Search for the cell housing the specified text and yield its (x, y) center coordinate. 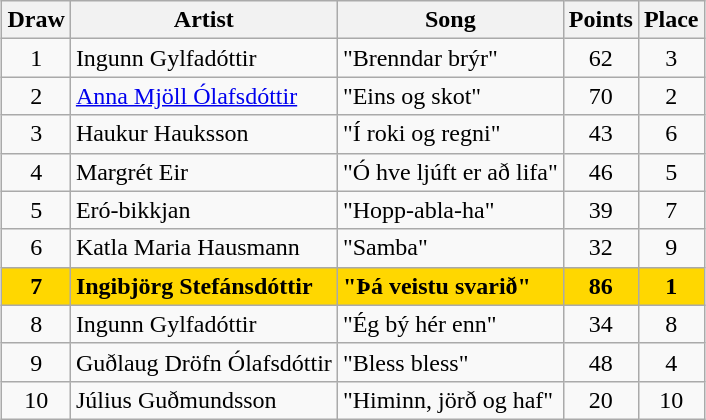
"Hopp-abla-ha" (450, 210)
48 (600, 362)
Ingibjörg Stefánsdóttir (204, 286)
86 (600, 286)
"Bless bless" (450, 362)
"Í roki og regni" (450, 134)
"Brenndar brýr" (450, 58)
43 (600, 134)
Place (671, 20)
34 (600, 324)
"Ó hve ljúft er að lifa" (450, 172)
Song (450, 20)
Eró-bikkjan (204, 210)
"Ég bý hér enn" (450, 324)
"Eins og skot" (450, 96)
Artist (204, 20)
20 (600, 400)
32 (600, 248)
70 (600, 96)
Anna Mjöll Ólafsdóttir (204, 96)
Points (600, 20)
46 (600, 172)
62 (600, 58)
"Himinn, jörð og haf" (450, 400)
Guðlaug Dröfn Ólafsdóttir (204, 362)
Haukur Hauksson (204, 134)
Margrét Eir (204, 172)
"Samba" (450, 248)
Július Guðmundsson (204, 400)
"Þá veistu svarið" (450, 286)
39 (600, 210)
Draw (36, 20)
Katla Maria Hausmann (204, 248)
